Provide the (X, Y) coordinate of the cell's center where the given text is located.  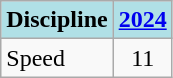
11 (142, 58)
Speed (57, 58)
2024 (142, 20)
Discipline (57, 20)
